Return (x, y) of the center of cell containing provided text 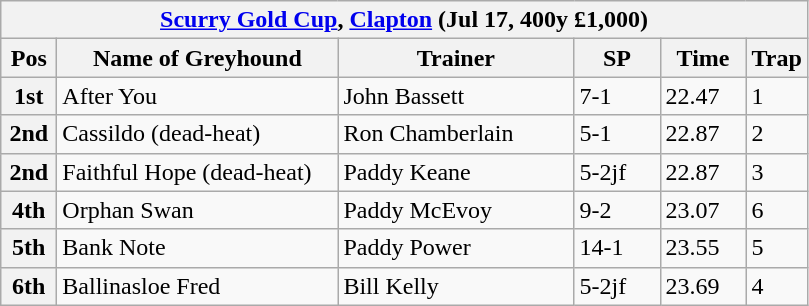
6th (29, 286)
23.07 (703, 210)
Paddy McEvoy (456, 210)
Paddy Power (456, 248)
14-1 (617, 248)
1 (776, 96)
5th (29, 248)
Ron Chamberlain (456, 134)
4th (29, 210)
22.47 (703, 96)
7-1 (617, 96)
5 (776, 248)
6 (776, 210)
Cassildo (dead-heat) (198, 134)
Ballinasloe Fred (198, 286)
23.69 (703, 286)
Time (703, 58)
9-2 (617, 210)
5-1 (617, 134)
4 (776, 286)
After You (198, 96)
Scurry Gold Cup, Clapton (Jul 17, 400y £1,000) (404, 20)
2 (776, 134)
1st (29, 96)
23.55 (703, 248)
Pos (29, 58)
Trap (776, 58)
Bank Note (198, 248)
Paddy Keane (456, 172)
Orphan Swan (198, 210)
SP (617, 58)
Faithful Hope (dead-heat) (198, 172)
John Bassett (456, 96)
Name of Greyhound (198, 58)
Bill Kelly (456, 286)
3 (776, 172)
Trainer (456, 58)
